Locate the cell with the specified text and output its [x, y] center coordinate. 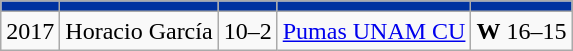
Horacio García [139, 31]
10–2 [248, 31]
2017 [30, 31]
W 16–15 [522, 31]
Pumas UNAM CU [374, 31]
